Provide the (x, y) coordinate of the cell's center where the given text is located.  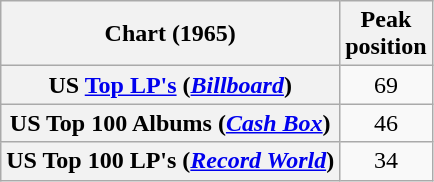
US Top 100 LP's (Record World) (170, 161)
46 (386, 123)
US Top 100 Albums (Cash Box) (170, 123)
Peakposition (386, 34)
69 (386, 85)
Chart (1965) (170, 34)
US Top LP's (Billboard) (170, 85)
34 (386, 161)
